Determine the (X, Y) coordinate at the center of the cell enclosing the given text.  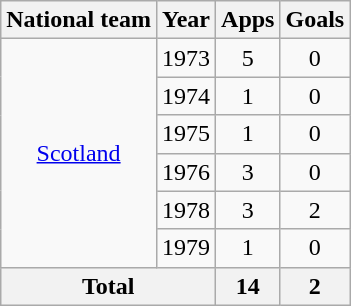
Goals (315, 20)
14 (248, 286)
Scotland (79, 153)
1975 (186, 134)
1974 (186, 96)
1973 (186, 58)
Year (186, 20)
5 (248, 58)
Apps (248, 20)
National team (79, 20)
1978 (186, 210)
1979 (186, 248)
1976 (186, 172)
Total (108, 286)
